Search for the cell housing the specified text and yield its [x, y] center coordinate. 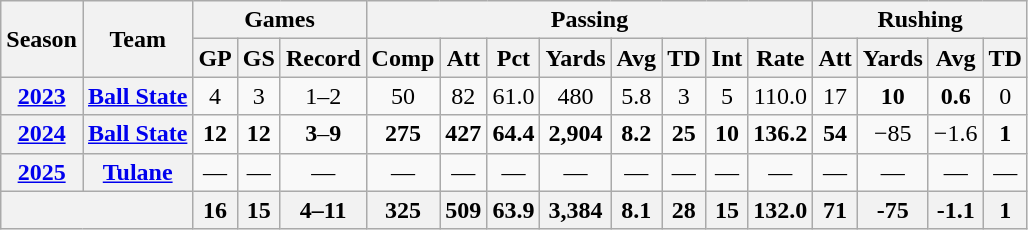
2024 [42, 134]
17 [835, 96]
4 [215, 96]
Passing [590, 20]
61.0 [514, 96]
Rate [780, 58]
427 [464, 134]
509 [464, 210]
3–9 [323, 134]
64.4 [514, 134]
136.2 [780, 134]
GP [215, 58]
2,904 [576, 134]
−85 [892, 134]
54 [835, 134]
5 [727, 96]
2023 [42, 96]
Team [137, 39]
480 [576, 96]
82 [464, 96]
16 [215, 210]
−1.6 [956, 134]
Season [42, 39]
8.1 [636, 210]
2025 [42, 172]
4–11 [323, 210]
275 [403, 134]
28 [684, 210]
110.0 [780, 96]
Games [280, 20]
Pct [514, 58]
63.9 [514, 210]
8.2 [636, 134]
Tulane [137, 172]
-1.1 [956, 210]
0 [1005, 96]
25 [684, 134]
0.6 [956, 96]
-75 [892, 210]
132.0 [780, 210]
GS [258, 58]
1–2 [323, 96]
50 [403, 96]
3,384 [576, 210]
Record [323, 58]
71 [835, 210]
Int [727, 58]
325 [403, 210]
Comp [403, 58]
Rushing [920, 20]
5.8 [636, 96]
